Identify which cell holds the provided text, then report its (x, y) central coordinate. 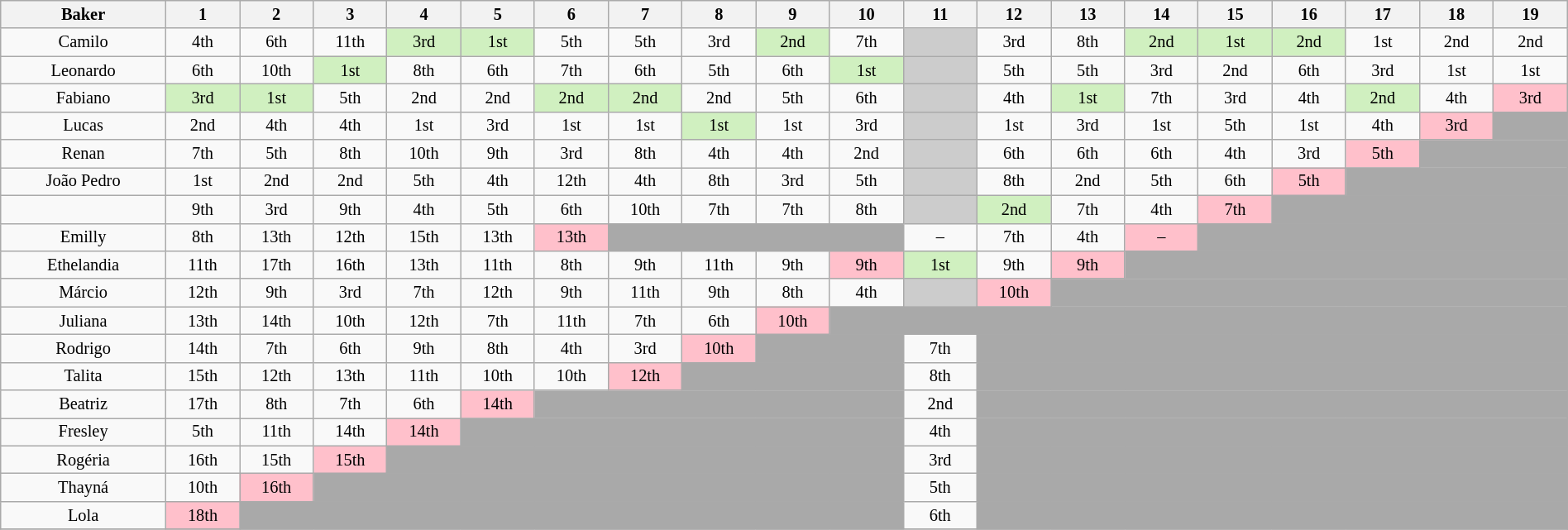
8 (719, 14)
12 (1014, 14)
Baker (84, 14)
6 (571, 14)
Emilly (84, 237)
16 (1308, 14)
18th (202, 515)
Lucas (84, 126)
10 (867, 14)
19 (1531, 14)
João Pedro (84, 181)
13 (1088, 14)
18 (1456, 14)
Fabiano (84, 98)
Rogéria (84, 460)
5 (498, 14)
Leonardo (84, 70)
11 (939, 14)
Fresley (84, 432)
Thayná (84, 487)
2 (276, 14)
Camilo (84, 42)
Renan (84, 154)
Beatriz (84, 404)
4 (423, 14)
Lola (84, 515)
7 (645, 14)
17 (1383, 14)
3 (351, 14)
14 (1161, 14)
Rodrigo (84, 348)
15 (1236, 14)
Talita (84, 376)
9 (792, 14)
Márcio (84, 293)
1 (202, 14)
Ethelandia (84, 265)
Juliana (84, 321)
